Scan for the cell matching the given text and deliver its (X, Y) coordinate at center. 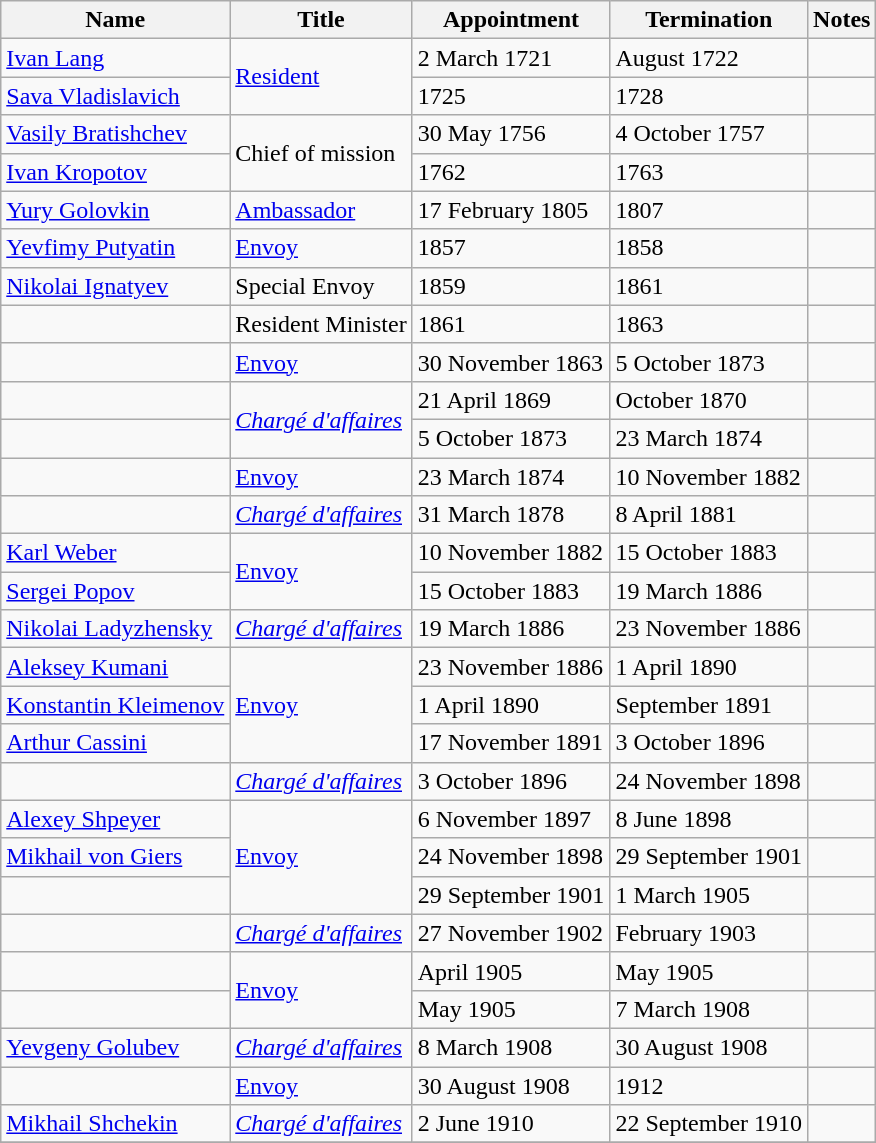
8 April 1881 (709, 515)
Yevfimy Putyatin (116, 248)
1763 (709, 172)
8 June 1898 (709, 819)
8 March 1908 (511, 1047)
Special Envoy (321, 286)
Yury Golovkin (116, 210)
Mikhail Shchekin (116, 1124)
August 1722 (709, 58)
4 October 1757 (709, 134)
Sava Vladislavich (116, 96)
1762 (511, 172)
Ivan Kropotov (116, 172)
Ambassador (321, 210)
Mikhail von Giers (116, 857)
17 February 1805 (511, 210)
Title (321, 20)
Konstantin Kleimenov (116, 705)
6 November 1897 (511, 819)
Ivan Lang (116, 58)
Termination (709, 20)
Appointment (511, 20)
February 1903 (709, 933)
31 March 1878 (511, 515)
September 1891 (709, 705)
Alexey Shpeyer (116, 819)
17 November 1891 (511, 743)
1858 (709, 248)
27 November 1902 (511, 933)
1725 (511, 96)
Aleksey Kumani (116, 667)
2 June 1910 (511, 1124)
Yevgeny Golubev (116, 1047)
Resident (321, 77)
7 March 1908 (709, 1009)
Sergei Popov (116, 591)
Vasily Bratishchev (116, 134)
22 September 1910 (709, 1124)
Notes (842, 20)
1857 (511, 248)
2 March 1721 (511, 58)
30 May 1756 (511, 134)
Name (116, 20)
1863 (709, 324)
Resident Minister (321, 324)
Karl Weber (116, 553)
1 March 1905 (709, 895)
Chief of mission (321, 153)
October 1870 (709, 400)
Nikolai Ladyzhensky (116, 629)
1859 (511, 286)
April 1905 (511, 971)
1807 (709, 210)
Nikolai Ignatyev (116, 286)
30 November 1863 (511, 362)
1728 (709, 96)
1912 (709, 1085)
21 April 1869 (511, 400)
Arthur Cassini (116, 743)
